Find where the given text appears and provide that cell's center as [X, Y] coordinate. 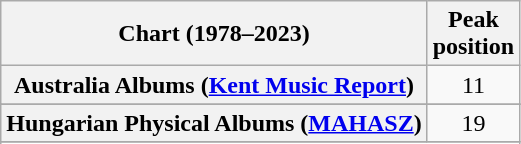
11 [473, 85]
Hungarian Physical Albums (MAHASZ) [214, 123]
Australia Albums (Kent Music Report) [214, 85]
Chart (1978–2023) [214, 34]
19 [473, 123]
Peakposition [473, 34]
